For the text-containing cell, return its midpoint in [x, y] coordinate format. 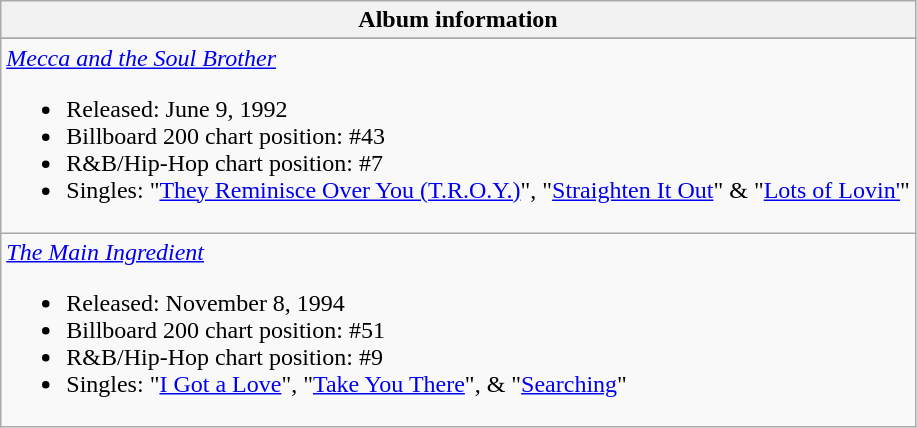
Album information [458, 20]
